For the text-containing cell, return its midpoint in (X, Y) coordinate format. 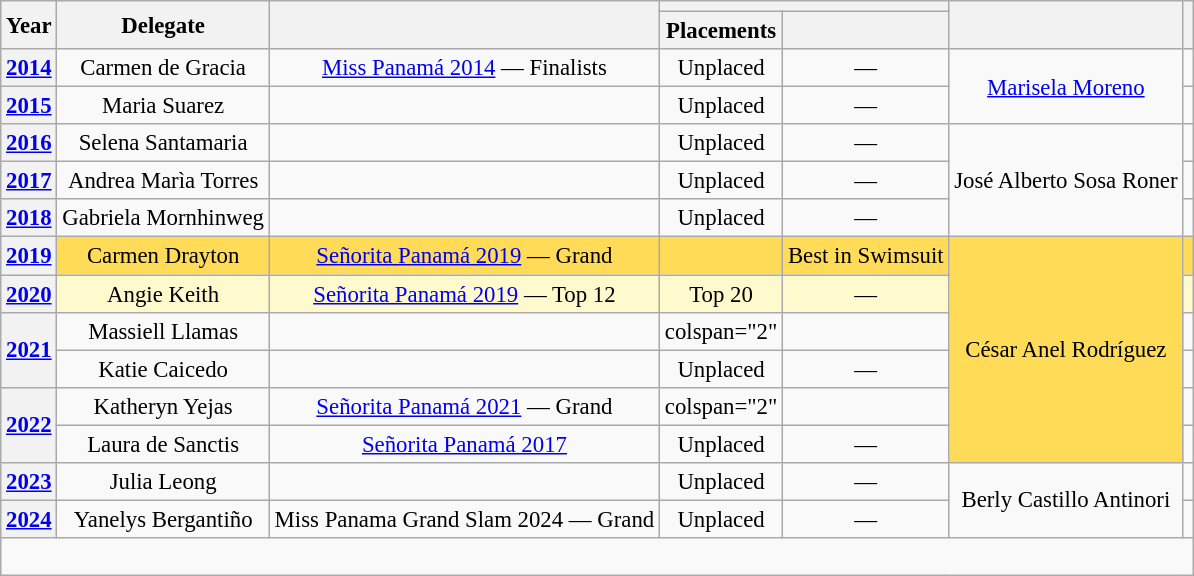
Placements (722, 31)
Katie Caicedo (163, 369)
Carmen Drayton (163, 256)
2022 (29, 424)
2016 (29, 143)
Top 20 (722, 294)
Señorita Panamá 2021 — Grand (464, 406)
2014 (29, 68)
Miss Panama Grand Slam 2024 — Grand (464, 519)
Maria Suarez (163, 106)
2023 (29, 482)
Angie Keith (163, 294)
2024 (29, 519)
Massiell Llamas (163, 331)
César Anel Rodríguez (1066, 350)
2020 (29, 294)
Yanelys Bergantiño (163, 519)
Señorita Panamá 2019 — Top 12 (464, 294)
Marisela Moreno (1066, 86)
Miss Panamá 2014 — Finalists (464, 68)
Delegate (163, 25)
Katheryn Yejas (163, 406)
Señorita Panamá 2019 — Grand (464, 256)
Carmen de Gracia (163, 68)
Berly Castillo Antinori (1066, 500)
Laura de Sanctis (163, 444)
2019 (29, 256)
Señorita Panamá 2017 (464, 444)
2018 (29, 219)
2017 (29, 181)
Selena Santamaria (163, 143)
Andrea Marìa Torres (163, 181)
Best in Swimsuit (866, 256)
José Alberto Sosa Roner (1066, 180)
2021 (29, 350)
Year (29, 25)
Julia Leong (163, 482)
Gabriela Mornhinweg (163, 219)
2015 (29, 106)
